Search for the cell housing the specified text and yield its (x, y) center coordinate. 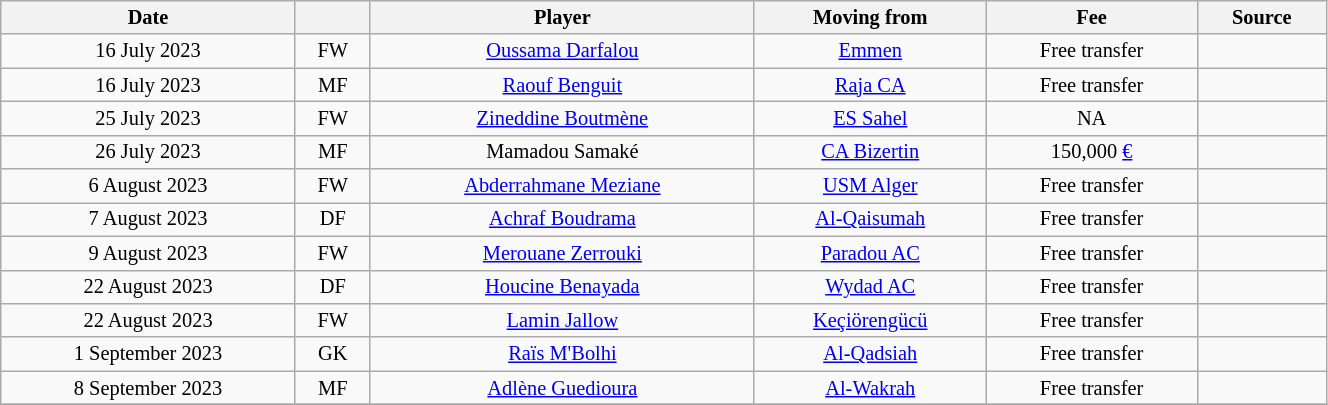
Keçiörengücü (870, 320)
Adlène Guedioura (562, 388)
Fee (1092, 17)
Date (148, 17)
GK (332, 354)
Al-Qadsiah (870, 354)
8 September 2023 (148, 388)
150,000 € (1092, 152)
25 July 2023 (148, 118)
Merouane Zerrouki (562, 253)
Mamadou Samaké (562, 152)
Paradou AC (870, 253)
Oussama Darfalou (562, 51)
Achraf Boudrama (562, 219)
CA Bizertin (870, 152)
Wydad AC (870, 287)
Source (1262, 17)
Zineddine Boutmène (562, 118)
Raouf Benguit (562, 85)
Houcine Benayada (562, 287)
9 August 2023 (148, 253)
USM Alger (870, 186)
Lamin Jallow (562, 320)
6 August 2023 (148, 186)
Moving from (870, 17)
ES Sahel (870, 118)
Abderrahmane Meziane (562, 186)
Player (562, 17)
NA (1092, 118)
7 August 2023 (148, 219)
26 July 2023 (148, 152)
1 September 2023 (148, 354)
Al-Wakrah (870, 388)
Raïs M'Bolhi (562, 354)
Emmen (870, 51)
Raja CA (870, 85)
Al-Qaisumah (870, 219)
